Search for the cell housing the specified text and yield its (X, Y) center coordinate. 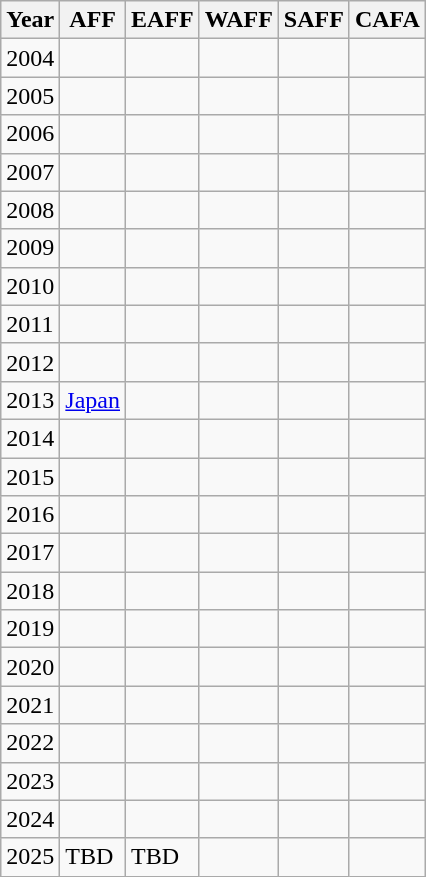
2007 (30, 172)
2010 (30, 286)
2021 (30, 705)
2005 (30, 96)
2022 (30, 743)
2013 (30, 400)
2019 (30, 629)
2018 (30, 591)
2011 (30, 324)
CAFA (387, 20)
2004 (30, 58)
2014 (30, 438)
Japan (93, 400)
2006 (30, 134)
2009 (30, 248)
2017 (30, 553)
2016 (30, 515)
2015 (30, 477)
Year (30, 20)
WAFF (238, 20)
AFF (93, 20)
SAFF (314, 20)
2012 (30, 362)
2024 (30, 819)
2020 (30, 667)
2023 (30, 781)
EAFF (163, 20)
2008 (30, 210)
2025 (30, 857)
